From the cell containing the given text, extract its center point as [x, y] coordinate. 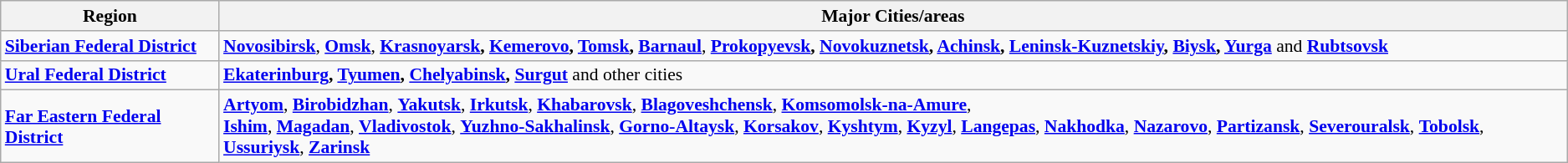
Ural Federal District [110, 75]
Ekaterinburg, Tyumen, Chelyabinsk, Surgut and other cities [893, 75]
Siberian Federal District [110, 46]
Region [110, 16]
Far Eastern Federal District [110, 127]
Major Cities/areas [893, 16]
Novosibirsk, Omsk, Krasnoyarsk, Kemerovo, Tomsk, Barnaul, Prokopyevsk, Novokuznetsk, Achinsk, Leninsk-Kuznetskiy, Biysk, Yurga and Rubtsovsk [893, 46]
